Capture the cell that displays the provided text and extract its (X, Y) central coordinate. 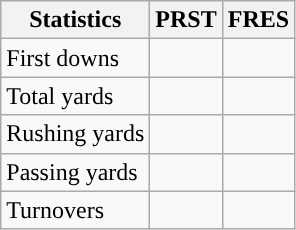
Statistics (76, 20)
First downs (76, 58)
FRES (258, 20)
Turnovers (76, 210)
Rushing yards (76, 134)
PRST (186, 20)
Total yards (76, 96)
Passing yards (76, 172)
